Locate the cell with the specified text and output its (x, y) center coordinate. 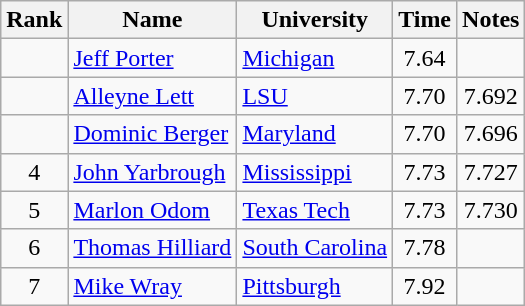
7.692 (491, 96)
LSU (315, 96)
7.727 (491, 172)
4 (34, 172)
7.64 (425, 58)
7.696 (491, 134)
7.92 (425, 286)
7.730 (491, 210)
Mississippi (315, 172)
Maryland (315, 134)
John Yarbrough (152, 172)
Jeff Porter (152, 58)
Michigan (315, 58)
South Carolina (315, 248)
Notes (491, 20)
Name (152, 20)
Marlon Odom (152, 210)
Time (425, 20)
Dominic Berger (152, 134)
5 (34, 210)
6 (34, 248)
7 (34, 286)
University (315, 20)
Rank (34, 20)
Thomas Hilliard (152, 248)
7.78 (425, 248)
Mike Wray (152, 286)
Alleyne Lett (152, 96)
Texas Tech (315, 210)
Pittsburgh (315, 286)
